Pinpoint the cell where the given text exists, returning its (x, y) midpoint coordinate. 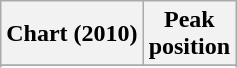
Peakposition (189, 34)
Chart (2010) (72, 34)
